Identify which cell holds the provided text, then report its (X, Y) central coordinate. 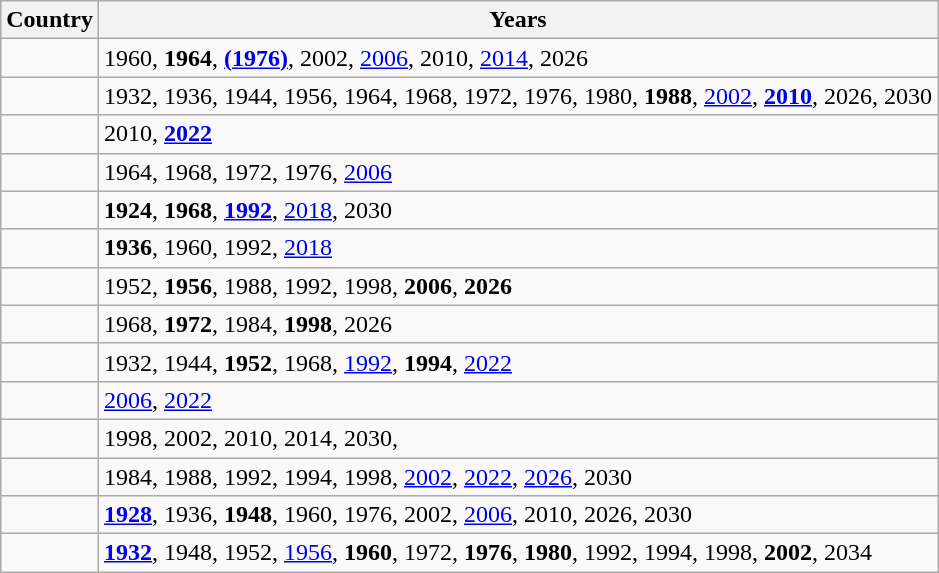
1984, 1988, 1992, 1994, 1998, 2002, 2022, 2026, 2030 (518, 477)
Years (518, 20)
1960, 1964, (1976), 2002, 2006, 2010, 2014, 2026 (518, 58)
1932, 1944, 1952, 1968, 1992, 1994, 2022 (518, 362)
1968, 1972, 1984, 1998, 2026 (518, 324)
1964, 1968, 1972, 1976, 2006 (518, 172)
1924, 1968, 1992, 2018, 2030 (518, 210)
1998, 2002, 2010, 2014, 2030, (518, 438)
1928, 1936, 1948, 1960, 1976, 2002, 2006, 2010, 2026, 2030 (518, 515)
Country (50, 20)
2006, 2022 (518, 400)
1936, 1960, 1992, 2018 (518, 248)
1932, 1948, 1952, 1956, 1960, 1972, 1976, 1980, 1992, 1994, 1998, 2002, 2034 (518, 553)
1932, 1936, 1944, 1956, 1964, 1968, 1972, 1976, 1980, 1988, 2002, 2010, 2026, 2030 (518, 96)
2010, 2022 (518, 134)
1952, 1956, 1988, 1992, 1998, 2006, 2026 (518, 286)
